Pinpoint the cell where the given text exists, returning its [x, y] midpoint coordinate. 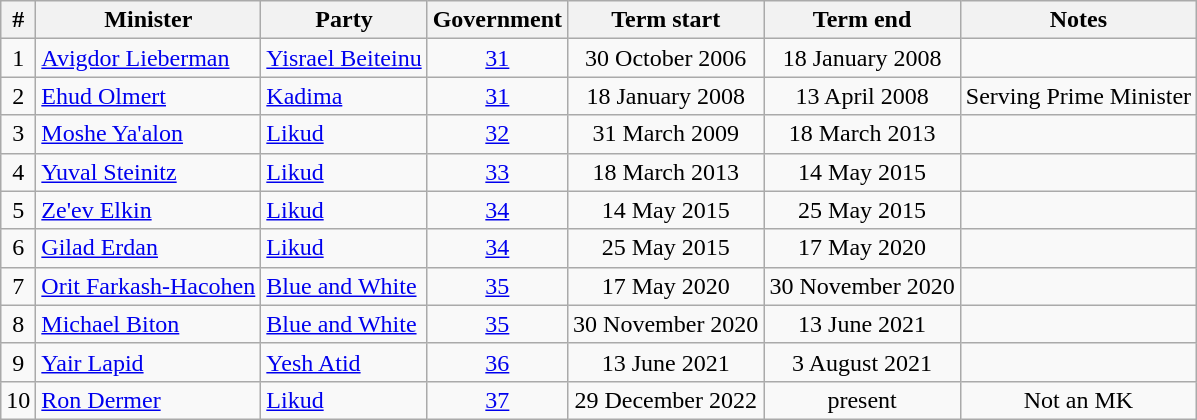
3 [18, 134]
Orit Farkash-Hacohen [148, 286]
2 [18, 96]
6 [18, 248]
Term end [862, 20]
Michael Biton [148, 324]
36 [497, 362]
33 [497, 172]
Yesh Atid [344, 362]
present [862, 400]
Kadima [344, 96]
Ron Dermer [148, 400]
Ehud Olmert [148, 96]
9 [18, 362]
# [18, 20]
3 August 2021 [862, 362]
Yair Lapid [148, 362]
10 [18, 400]
Gilad Erdan [148, 248]
Not an MK [1078, 400]
29 December 2022 [666, 400]
Party [344, 20]
Moshe Ya'alon [148, 134]
37 [497, 400]
Yuval Steinitz [148, 172]
Avigdor Lieberman [148, 58]
32 [497, 134]
31 March 2009 [666, 134]
Yisrael Beiteinu [344, 58]
Serving Prime Minister [1078, 96]
4 [18, 172]
Ze'ev Elkin [148, 210]
13 April 2008 [862, 96]
Term start [666, 20]
Minister [148, 20]
Government [497, 20]
8 [18, 324]
7 [18, 286]
1 [18, 58]
30 October 2006 [666, 58]
Notes [1078, 20]
5 [18, 210]
